Determine the [x, y] coordinate at the center of the cell enclosing the given text.  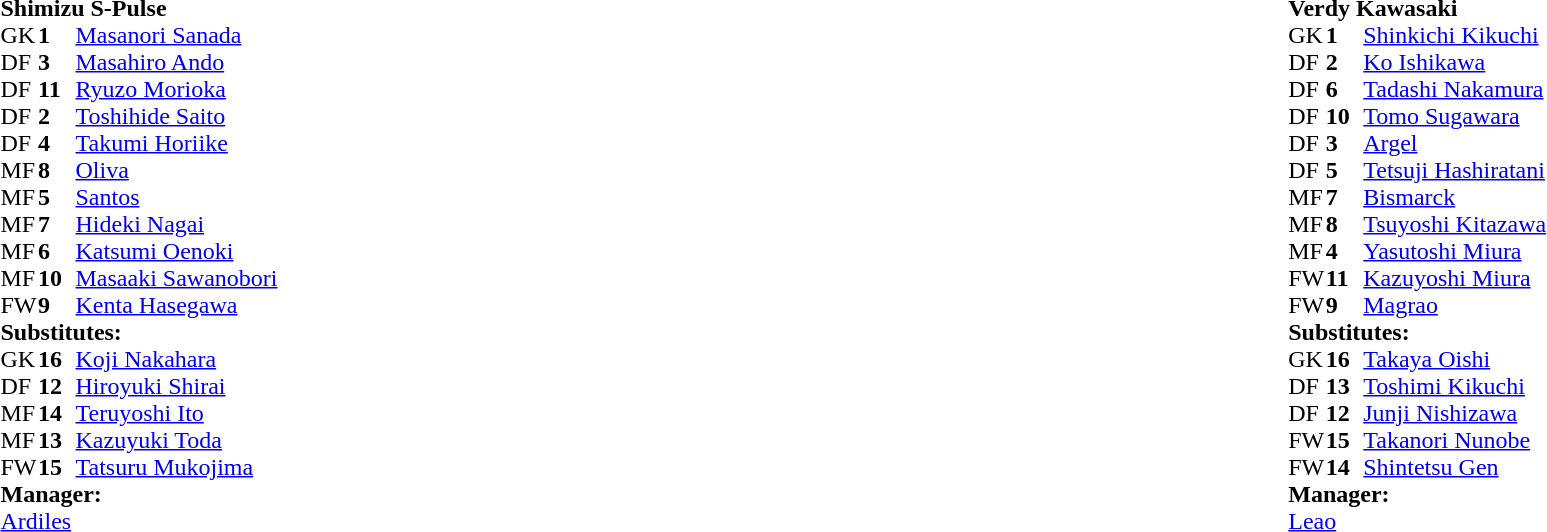
Masahiro Ando [177, 62]
Junji Nishizawa [1454, 414]
Yasutoshi Miura [1454, 252]
Takumi Horiike [177, 144]
Hideki Nagai [177, 224]
Masaaki Sawanobori [177, 278]
Oliva [177, 170]
Tatsuru Mukojima [177, 468]
Santos [177, 198]
Takaya Oishi [1454, 360]
Hiroyuki Shirai [177, 386]
Ko Ishikawa [1454, 62]
Teruyoshi Ito [177, 414]
Tetsuji Hashiratani [1454, 170]
Kazuyuki Toda [177, 440]
Toshihide Saito [177, 116]
Kazuyoshi Miura [1454, 278]
Magrao [1454, 306]
Tsuyoshi Kitazawa [1454, 224]
Masanori Sanada [177, 36]
Ryuzo Morioka [177, 90]
Takanori Nunobe [1454, 440]
Shinkichi Kikuchi [1454, 36]
Tomo Sugawara [1454, 116]
Argel [1454, 144]
Bismarck [1454, 198]
Shintetsu Gen [1454, 468]
Kenta Hasegawa [177, 306]
Toshimi Kikuchi [1454, 386]
Koji Nakahara [177, 360]
Tadashi Nakamura [1454, 90]
Katsumi Oenoki [177, 252]
